Return (X, Y) of the center of cell containing provided text 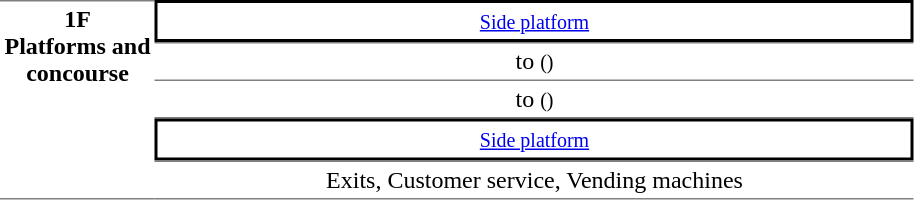
1FPlatforms andconcourse (78, 100)
Exits, Customer service, Vending machines (534, 180)
